Scan for the cell matching the given text and deliver its [X, Y] coordinate at center. 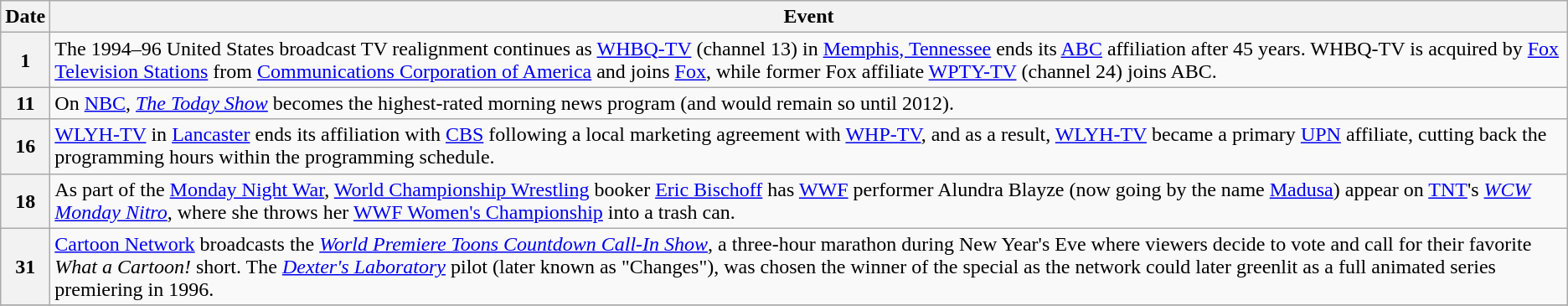
31 [25, 267]
Date [25, 17]
1 [25, 60]
16 [25, 146]
Event [809, 17]
11 [25, 103]
18 [25, 201]
On NBC, The Today Show becomes the highest-rated morning news program (and would remain so until 2012). [809, 103]
